Pinpoint the cell where the given text exists, returning its [x, y] midpoint coordinate. 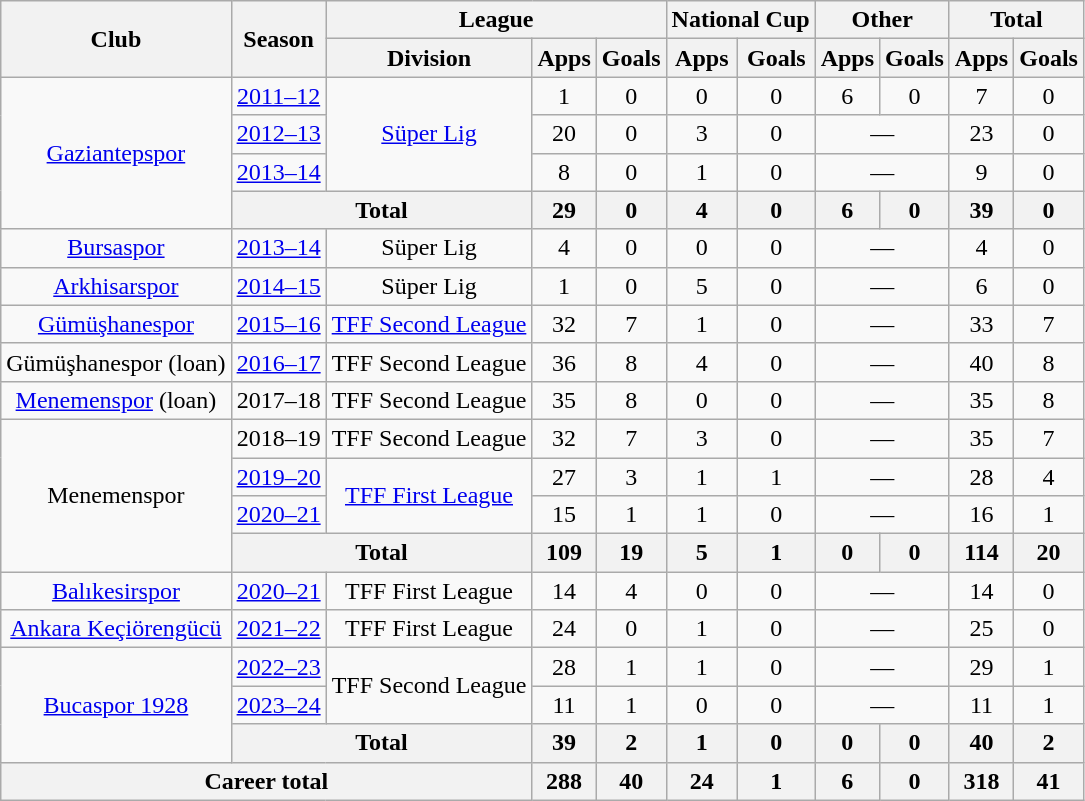
2014–15 [278, 286]
114 [981, 553]
Gümüşhanespor [116, 324]
2019–20 [278, 477]
2022–23 [278, 667]
National Cup [740, 20]
Menemenspor [116, 495]
33 [981, 324]
Division [429, 58]
2017–18 [278, 400]
288 [564, 781]
Arkhisarspor [116, 286]
Gaziantepspor [116, 153]
Season [278, 39]
25 [981, 629]
16 [981, 515]
Other [882, 20]
2015–16 [278, 324]
Menemenspor (loan) [116, 400]
36 [564, 362]
318 [981, 781]
41 [1049, 781]
Bucaspor 1928 [116, 705]
Gümüşhanespor (loan) [116, 362]
23 [981, 134]
Bursaspor [116, 248]
2023–24 [278, 705]
2018–19 [278, 438]
9 [981, 172]
Career total [266, 781]
2011–12 [278, 96]
League [496, 20]
Balıkesirspor [116, 591]
2021–22 [278, 629]
2012–13 [278, 134]
27 [564, 477]
19 [631, 553]
Club [116, 39]
109 [564, 553]
Ankara Keçiörengücü [116, 629]
15 [564, 515]
2016–17 [278, 362]
